Detect which cell encompasses the target text, then output its [x, y] center coordinate. 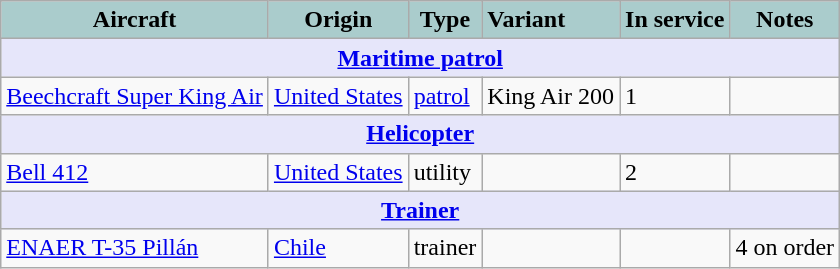
patrol [445, 96]
Bell 412 [135, 172]
utility [445, 172]
ENAER T-35 Pillán [135, 248]
Maritime patrol [420, 58]
Trainer [420, 210]
Beechcraft Super King Air [135, 96]
Chile [338, 248]
Helicopter [420, 134]
In service [675, 20]
trainer [445, 248]
2 [675, 172]
King Air 200 [551, 96]
Origin [338, 20]
4 on order [785, 248]
1 [675, 96]
Variant [551, 20]
Aircraft [135, 20]
Notes [785, 20]
Type [445, 20]
